From the cell containing the given text, extract its center point as (X, Y) coordinate. 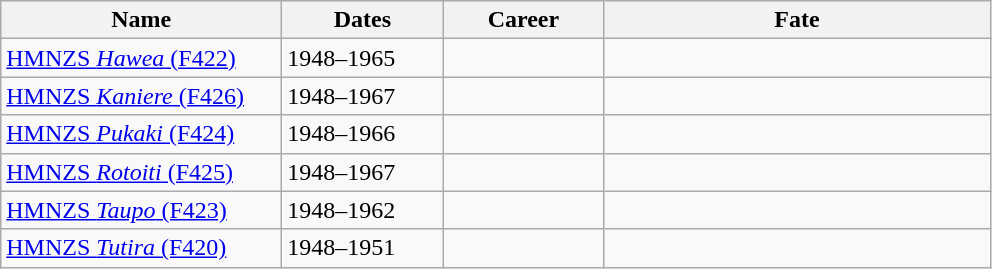
1948–1951 (362, 248)
Fate (797, 20)
HMNZS Kaniere (F426) (142, 96)
HMNZS Taupo (F423) (142, 210)
1948–1966 (362, 134)
1948–1962 (362, 210)
Career (524, 20)
1948–1965 (362, 58)
HMNZS Rotoiti (F425) (142, 172)
HMNZS Hawea (F422) (142, 58)
HMNZS Tutira (F420) (142, 248)
Dates (362, 20)
HMNZS Pukaki (F424) (142, 134)
Name (142, 20)
